Capture the cell that displays the provided text and extract its [X, Y] central coordinate. 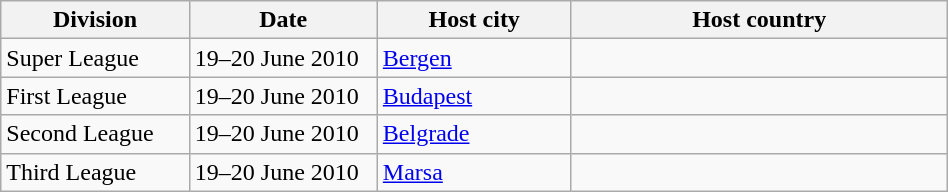
Third League [96, 172]
Division [96, 20]
Host city [474, 20]
Bergen [474, 58]
Marsa [474, 172]
Second League [96, 134]
Host country [759, 20]
Belgrade [474, 134]
Date [283, 20]
First League [96, 96]
Budapest [474, 96]
Super League [96, 58]
